Return [X, Y] of the center of cell containing provided text 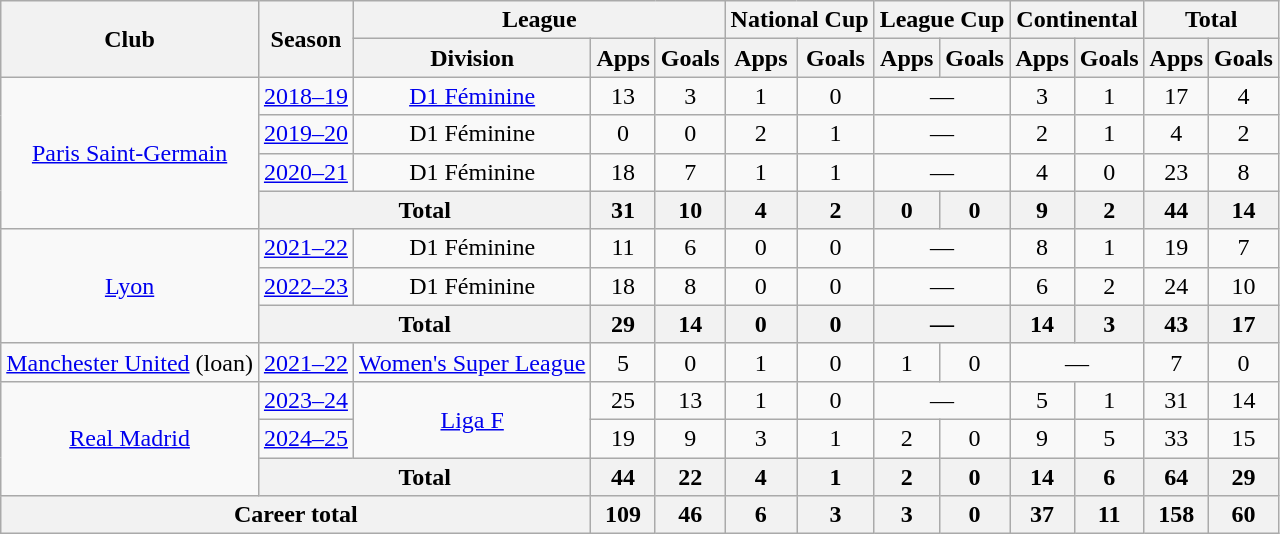
2020–21 [306, 172]
64 [1176, 477]
Liga F [472, 419]
2018–19 [306, 96]
43 [1176, 324]
2022–23 [306, 286]
Club [130, 39]
25 [623, 400]
Continental [1077, 20]
37 [1042, 515]
Lyon [130, 286]
2024–25 [306, 438]
Manchester United (loan) [130, 362]
Paris Saint-Germain [130, 153]
24 [1176, 286]
109 [623, 515]
League Cup [942, 20]
46 [690, 515]
League [539, 20]
22 [690, 477]
Women's Super League [472, 362]
Real Madrid [130, 438]
Division [472, 58]
33 [1176, 438]
23 [1176, 172]
National Cup [800, 20]
2023–24 [306, 400]
15 [1244, 438]
158 [1176, 515]
Season [306, 39]
60 [1244, 515]
2019–20 [306, 134]
Career total [296, 515]
